Extract the [x, y] coordinate from the center of the cell holding the provided text.  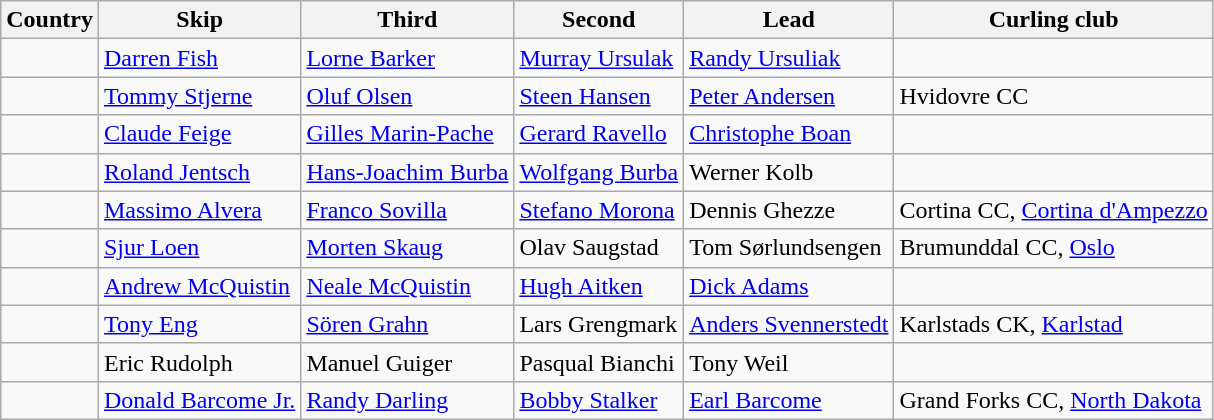
Pasqual Bianchi [599, 362]
Anders Svennerstedt [789, 324]
Donald Barcome Jr. [199, 400]
Hvidovre CC [1054, 96]
Tommy Stjerne [199, 96]
Hans-Joachim Burba [408, 172]
Earl Barcome [789, 400]
Wolfgang Burba [599, 172]
Cortina CC, Cortina d'Ampezzo [1054, 210]
Steen Hansen [599, 96]
Massimo Alvera [199, 210]
Curling club [1054, 20]
Manuel Guiger [408, 362]
Christophe Boan [789, 134]
Karlstads CK, Karlstad [1054, 324]
Stefano Morona [599, 210]
Andrew McQuistin [199, 286]
Dennis Ghezze [789, 210]
Tony Weil [789, 362]
Tom Sørlundsengen [789, 248]
Bobby Stalker [599, 400]
Murray Ursulak [599, 58]
Olav Saugstad [599, 248]
Brumunddal CC, Oslo [1054, 248]
Darren Fish [199, 58]
Lorne Barker [408, 58]
Werner Kolb [789, 172]
Second [599, 20]
Randy Darling [408, 400]
Gilles Marin-Pache [408, 134]
Franco Sovilla [408, 210]
Sören Grahn [408, 324]
Skip [199, 20]
Sjur Loen [199, 248]
Lead [789, 20]
Roland Jentsch [199, 172]
Eric Rudolph [199, 362]
Third [408, 20]
Lars Grengmark [599, 324]
Tony Eng [199, 324]
Claude Feige [199, 134]
Gerard Ravello [599, 134]
Oluf Olsen [408, 96]
Morten Skaug [408, 248]
Neale McQuistin [408, 286]
Country [50, 20]
Hugh Aitken [599, 286]
Randy Ursuliak [789, 58]
Peter Andersen [789, 96]
Grand Forks CC, North Dakota [1054, 400]
Dick Adams [789, 286]
